From the cell containing the given text, extract its center point as (X, Y) coordinate. 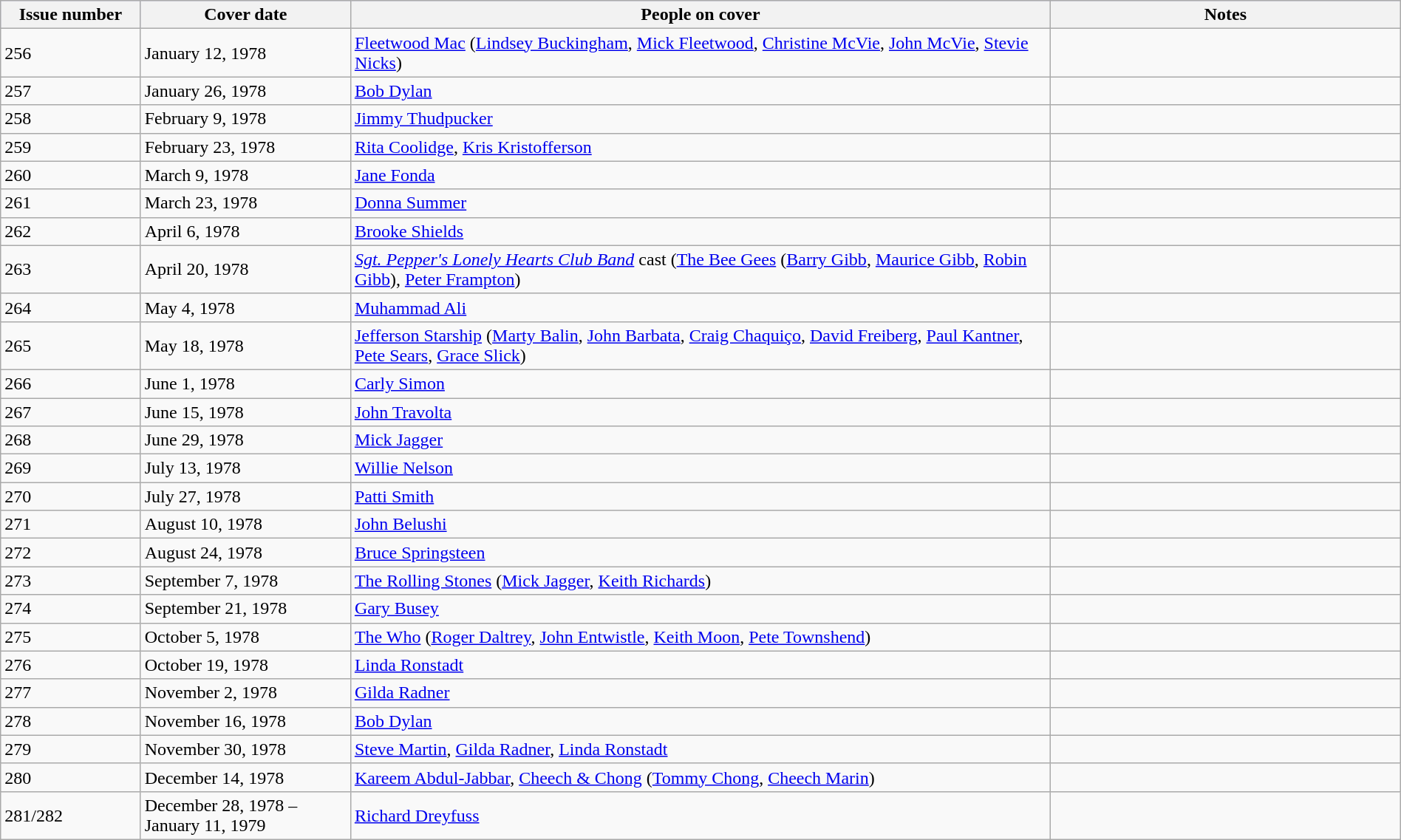
May 18, 1978 (245, 346)
November 16, 1978 (245, 721)
264 (71, 307)
277 (71, 693)
265 (71, 346)
April 20, 1978 (245, 269)
Mick Jagger (700, 440)
Patti Smith (700, 496)
257 (71, 91)
Gary Busey (700, 609)
281/282 (71, 816)
Bruce Springsteen (700, 553)
271 (71, 525)
Cover date (245, 15)
280 (71, 777)
John Belushi (700, 525)
Donna Summer (700, 203)
October 5, 1978 (245, 637)
June 1, 1978 (245, 383)
June 15, 1978 (245, 412)
Jane Fonda (700, 175)
The Who (Roger Daltrey, John Entwistle, Keith Moon, Pete Townshend) (700, 637)
September 7, 1978 (245, 581)
November 2, 1978 (245, 693)
John Travolta (700, 412)
August 10, 1978 (245, 525)
274 (71, 609)
275 (71, 637)
269 (71, 468)
Gilda Radner (700, 693)
August 24, 1978 (245, 553)
Sgt. Pepper's Lonely Hearts Club Band cast (The Bee Gees (Barry Gibb, Maurice Gibb, Robin Gibb), Peter Frampton) (700, 269)
Notes (1226, 15)
June 29, 1978 (245, 440)
Kareem Abdul-Jabbar, Cheech & Chong (Tommy Chong, Cheech Marin) (700, 777)
People on cover (700, 15)
March 23, 1978 (245, 203)
262 (71, 231)
Jefferson Starship (Marty Balin, John Barbata, Craig Chaquiço, David Freiberg, Paul Kantner, Pete Sears, Grace Slick) (700, 346)
Richard Dreyfuss (700, 816)
April 6, 1978 (245, 231)
259 (71, 147)
276 (71, 665)
Jimmy Thudpucker (700, 119)
October 19, 1978 (245, 665)
November 30, 1978 (245, 749)
260 (71, 175)
July 27, 1978 (245, 496)
January 26, 1978 (245, 91)
261 (71, 203)
278 (71, 721)
September 21, 1978 (245, 609)
May 4, 1978 (245, 307)
The Rolling Stones (Mick Jagger, Keith Richards) (700, 581)
258 (71, 119)
Rita Coolidge, Kris Kristofferson (700, 147)
270 (71, 496)
266 (71, 383)
279 (71, 749)
July 13, 1978 (245, 468)
Linda Ronstadt (700, 665)
Steve Martin, Gilda Radner, Linda Ronstadt (700, 749)
March 9, 1978 (245, 175)
Brooke Shields (700, 231)
Fleetwood Mac (Lindsey Buckingham, Mick Fleetwood, Christine McVie, John McVie, Stevie Nicks) (700, 53)
Carly Simon (700, 383)
256 (71, 53)
263 (71, 269)
February 23, 1978 (245, 147)
272 (71, 553)
December 14, 1978 (245, 777)
Muhammad Ali (700, 307)
December 28, 1978 – January 11, 1979 (245, 816)
January 12, 1978 (245, 53)
February 9, 1978 (245, 119)
268 (71, 440)
273 (71, 581)
Issue number (71, 15)
267 (71, 412)
Willie Nelson (700, 468)
